Scan for the cell matching the given text and deliver its (X, Y) coordinate at center. 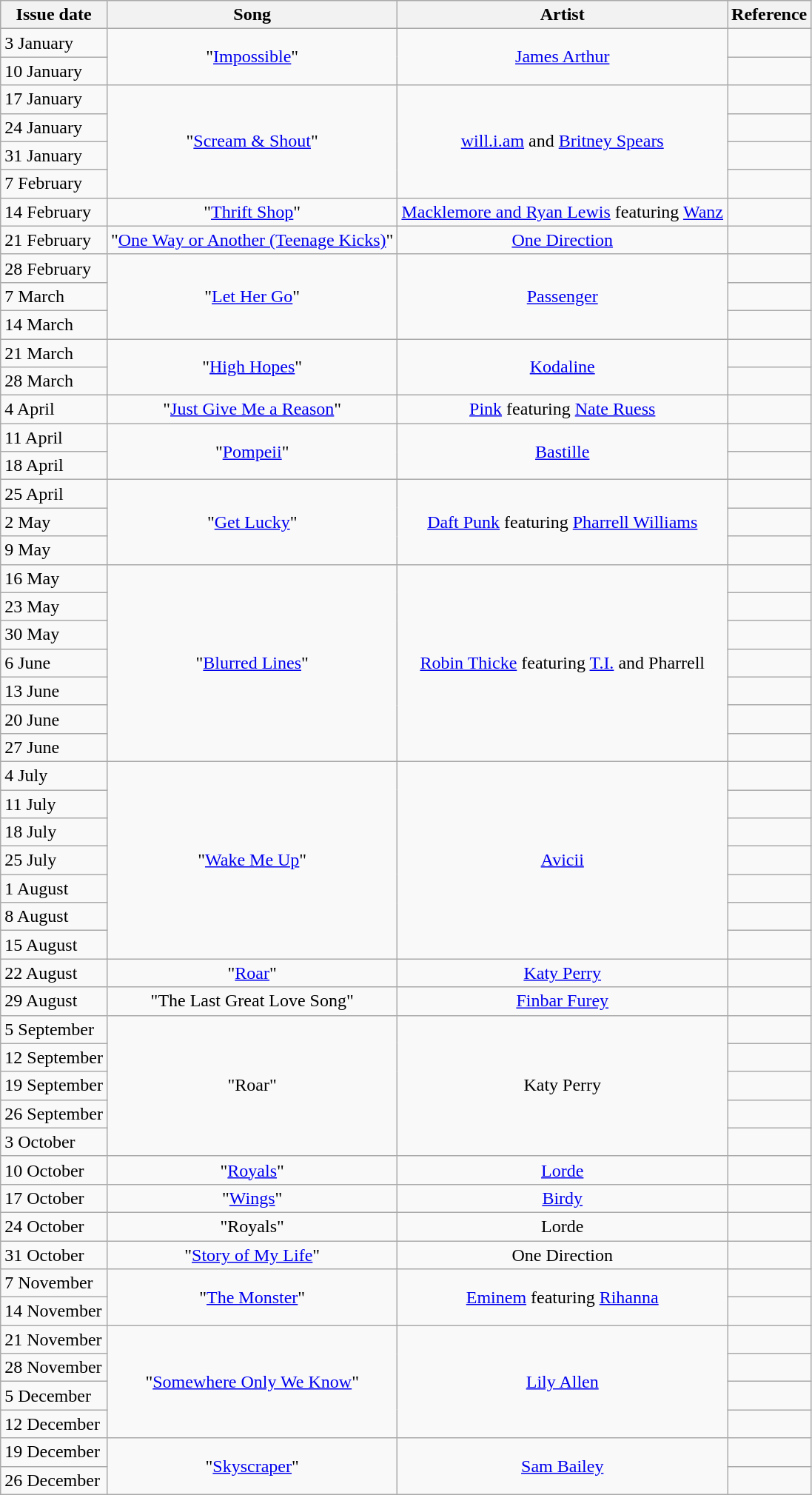
"Somewhere Only We Know" (252, 1382)
21 February (54, 240)
20 June (54, 719)
6 June (54, 663)
8 August (54, 917)
14 February (54, 212)
26 December (54, 1480)
4 July (54, 775)
16 May (54, 578)
18 July (54, 832)
24 October (54, 1226)
25 April (54, 494)
12 December (54, 1424)
Macklemore and Ryan Lewis featuring Wanz (563, 212)
28 March (54, 381)
3 January (54, 43)
19 December (54, 1452)
Reference (770, 15)
Issue date (54, 15)
26 September (54, 1114)
24 January (54, 127)
2 May (54, 522)
31 January (54, 155)
11 April (54, 438)
"Skyscraper" (252, 1466)
Song (252, 15)
22 August (54, 973)
12 September (54, 1057)
10 October (54, 1170)
"Wings" (252, 1198)
Bastille (563, 452)
15 August (54, 945)
Pink featuring Nate Ruess (563, 409)
"One Way or Another (Teenage Kicks)" (252, 240)
Sam Bailey (563, 1466)
18 April (54, 466)
Kodaline (563, 367)
Birdy (563, 1198)
Passenger (563, 296)
27 June (54, 747)
Robin Thicke featuring T.I. and Pharrell (563, 663)
13 June (54, 691)
"The Monster" (252, 1297)
"Story of My Life" (252, 1255)
7 February (54, 184)
21 November (54, 1340)
1 August (54, 889)
19 September (54, 1086)
3 October (54, 1142)
28 November (54, 1368)
23 May (54, 606)
Artist (563, 15)
"High Hopes" (252, 367)
"Blurred Lines" (252, 663)
"Scream & Shout" (252, 141)
"The Last Great Love Song" (252, 1001)
14 March (54, 324)
"Wake Me Up" (252, 860)
4 April (54, 409)
"Pompeii" (252, 452)
14 November (54, 1311)
will.i.am and Britney Spears (563, 141)
29 August (54, 1001)
10 January (54, 71)
James Arthur (563, 57)
"Get Lucky" (252, 522)
7 March (54, 296)
Avicii (563, 860)
9 May (54, 550)
"Thrift Shop" (252, 212)
21 March (54, 353)
17 October (54, 1198)
5 December (54, 1396)
5 September (54, 1029)
"Impossible" (252, 57)
28 February (54, 268)
25 July (54, 860)
"Let Her Go" (252, 296)
11 July (54, 803)
30 May (54, 635)
Finbar Furey (563, 1001)
Lily Allen (563, 1382)
7 November (54, 1283)
Daft Punk featuring Pharrell Williams (563, 522)
"Just Give Me a Reason" (252, 409)
17 January (54, 99)
31 October (54, 1255)
Eminem featuring Rihanna (563, 1297)
